Pinpoint the cell where the given text exists, returning its (x, y) midpoint coordinate. 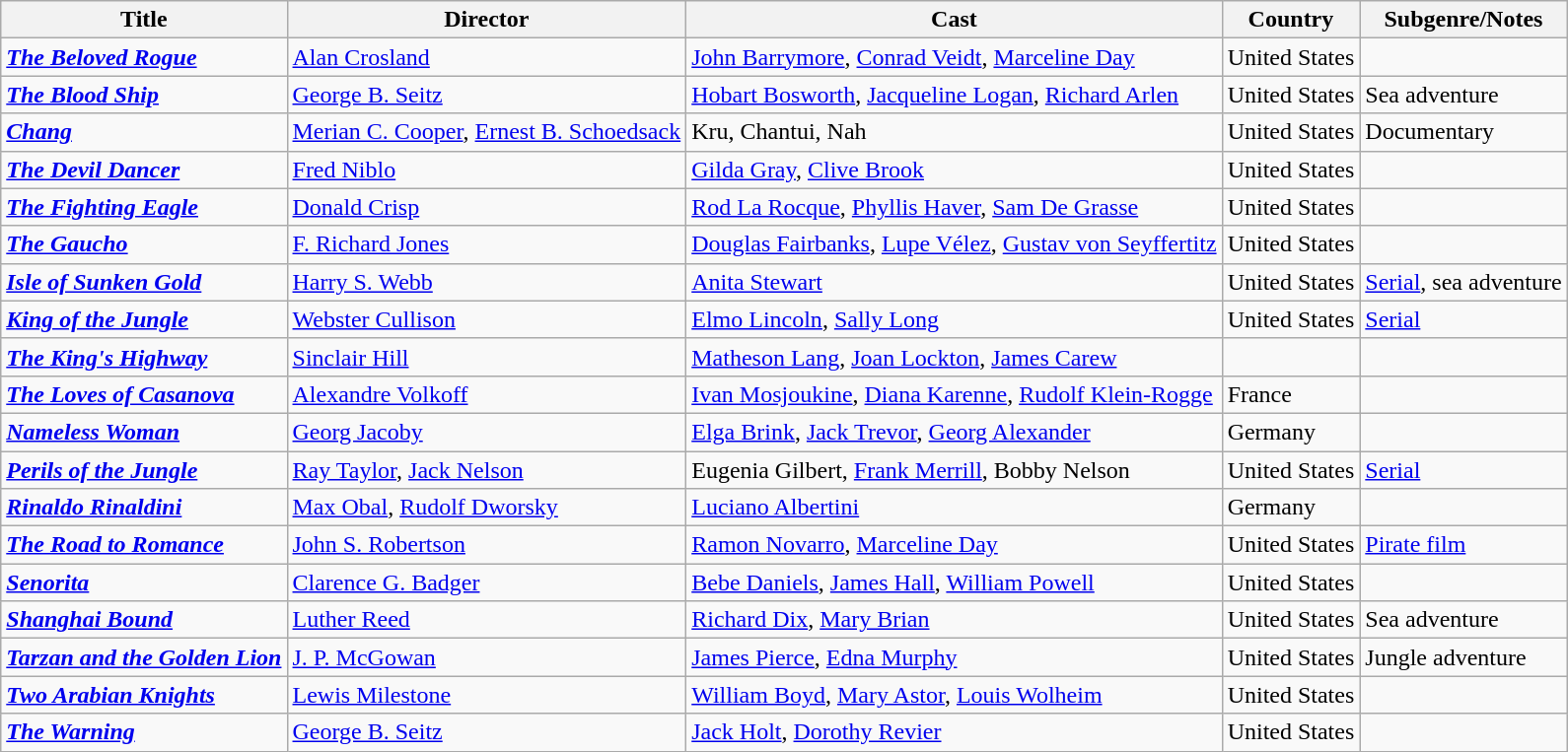
Hobart Bosworth, Jacqueline Logan, Richard Arlen (955, 95)
Webster Cullison (487, 319)
Jack Holt, Dorothy Revier (955, 732)
Alexandre Volkoff (487, 394)
Douglas Fairbanks, Lupe Vélez, Gustav von Seyffertitz (955, 244)
Tarzan and the Golden Lion (144, 657)
The King's Highway (144, 357)
Cast (955, 20)
F. Richard Jones (487, 244)
The Gaucho (144, 244)
Pirate film (1463, 545)
Rod La Rocque, Phyllis Haver, Sam De Grasse (955, 207)
Sinclair Hill (487, 357)
Documentary (1463, 132)
The Loves of Casanova (144, 394)
Donald Crisp (487, 207)
Subgenre/Notes (1463, 20)
Nameless Woman (144, 432)
Merian C. Cooper, Ernest B. Schoedsack (487, 132)
Fred Niblo (487, 170)
John S. Robertson (487, 545)
Luciano Albertini (955, 508)
France (1291, 394)
Elga Brink, Jack Trevor, Georg Alexander (955, 432)
Jungle adventure (1463, 657)
Serial, sea adventure (1463, 282)
The Beloved Rogue (144, 57)
Harry S. Webb (487, 282)
Rinaldo Rinaldini (144, 508)
Ray Taylor, Jack Nelson (487, 470)
The Warning (144, 732)
Isle of Sunken Gold (144, 282)
Kru, Chantui, Nah (955, 132)
King of the Jungle (144, 319)
J. P. McGowan (487, 657)
Bebe Daniels, James Hall, William Powell (955, 582)
Country (1291, 20)
Matheson Lang, Joan Lockton, James Carew (955, 357)
Max Obal, Rudolf Dworsky (487, 508)
Shanghai Bound (144, 620)
Richard Dix, Mary Brian (955, 620)
Chang (144, 132)
Clarence G. Badger (487, 582)
Luther Reed (487, 620)
John Barrymore, Conrad Veidt, Marceline Day (955, 57)
Director (487, 20)
Alan Crosland (487, 57)
Ivan Mosjoukine, Diana Karenne, Rudolf Klein-Rogge (955, 394)
The Blood Ship (144, 95)
Senorita (144, 582)
Gilda Gray, Clive Brook (955, 170)
Title (144, 20)
Ramon Novarro, Marceline Day (955, 545)
The Road to Romance (144, 545)
Lewis Milestone (487, 695)
Georg Jacoby (487, 432)
Elmo Lincoln, Sally Long (955, 319)
Perils of the Jungle (144, 470)
William Boyd, Mary Astor, Louis Wolheim (955, 695)
The Fighting Eagle (144, 207)
Anita Stewart (955, 282)
The Devil Dancer (144, 170)
James Pierce, Edna Murphy (955, 657)
Eugenia Gilbert, Frank Merrill, Bobby Nelson (955, 470)
Two Arabian Knights (144, 695)
